Return the (x, y) coordinate for the center point of the cell that contains the specified text.  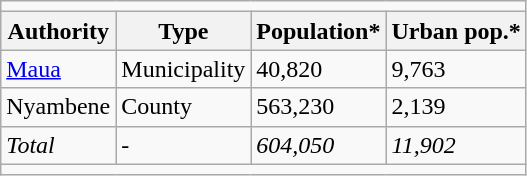
Type (184, 31)
Authority (58, 31)
Nyambene (58, 107)
604,050 (318, 145)
Urban pop.* (456, 31)
Maua (58, 69)
Municipality (184, 69)
9,763 (456, 69)
40,820 (318, 69)
Total (58, 145)
County (184, 107)
563,230 (318, 107)
Population* (318, 31)
2,139 (456, 107)
- (184, 145)
11,902 (456, 145)
